Provide the (X, Y) coordinate of the cell's center where the given text is located.  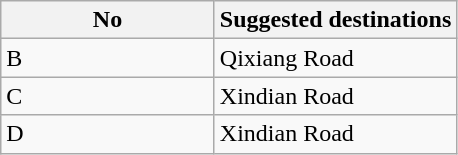
C (108, 96)
No (108, 20)
B (108, 58)
Qixiang Road (335, 58)
D (108, 134)
Suggested destinations (335, 20)
